Identify which cell holds the provided text, then report its [X, Y] central coordinate. 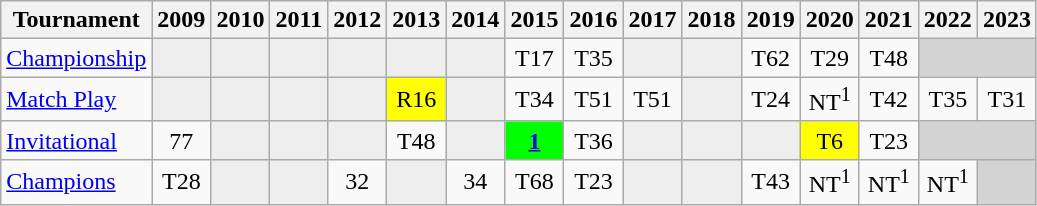
2022 [948, 20]
2012 [358, 20]
2019 [770, 20]
2011 [299, 20]
T29 [830, 58]
2021 [888, 20]
T34 [534, 100]
32 [358, 182]
T28 [182, 182]
34 [476, 182]
T43 [770, 182]
Tournament [76, 20]
R16 [416, 100]
T17 [534, 58]
2015 [534, 20]
T31 [1006, 100]
2023 [1006, 20]
T68 [534, 182]
T62 [770, 58]
Invitational [76, 140]
77 [182, 140]
2017 [652, 20]
1 [534, 140]
T24 [770, 100]
2020 [830, 20]
Champions [76, 182]
2018 [712, 20]
T6 [830, 140]
2016 [594, 20]
2014 [476, 20]
2010 [240, 20]
Championship [76, 58]
T36 [594, 140]
T42 [888, 100]
2009 [182, 20]
2013 [416, 20]
Match Play [76, 100]
